Find where the given text appears and provide that cell's center as [x, y] coordinate. 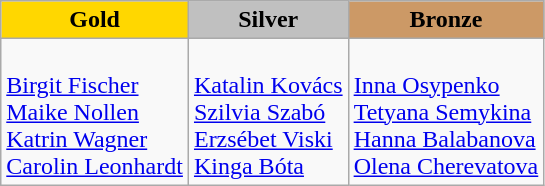
Gold [95, 20]
Katalin KovácsSzilvia SzabóErzsébet ViskiKinga Bóta [268, 112]
Birgit FischerMaike NollenKatrin WagnerCarolin Leonhardt [95, 112]
Inna OsypenkoTetyana SemykinaHanna BalabanovaOlena Cherevatova [446, 112]
Silver [268, 20]
Bronze [446, 20]
